Locate the cell with the specified text and output its (x, y) center coordinate. 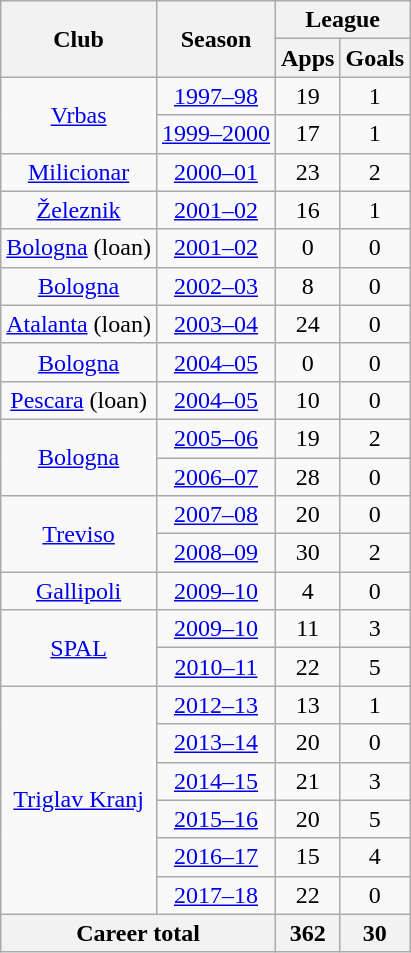
2017–18 (216, 895)
2003–04 (216, 324)
SPAL (79, 648)
2016–17 (216, 857)
13 (308, 705)
16 (308, 210)
Pescara (loan) (79, 400)
2012–13 (216, 705)
Bologna (loan) (79, 248)
2014–15 (216, 781)
Goals (375, 58)
2000–01 (216, 172)
28 (308, 477)
1997–98 (216, 96)
2013–14 (216, 743)
15 (308, 857)
Vrbas (79, 115)
24 (308, 324)
Atalanta (loan) (79, 324)
Career total (138, 933)
Apps (308, 58)
2006–07 (216, 477)
21 (308, 781)
Club (79, 39)
2010–11 (216, 667)
11 (308, 629)
10 (308, 400)
Treviso (79, 534)
1999–2000 (216, 134)
League (343, 20)
Season (216, 39)
2005–06 (216, 438)
Milicionar (79, 172)
23 (308, 172)
2007–08 (216, 515)
2015–16 (216, 819)
2008–09 (216, 553)
17 (308, 134)
2002–03 (216, 286)
8 (308, 286)
Železnik (79, 210)
Gallipoli (79, 591)
362 (308, 933)
Triglav Kranj (79, 800)
